Locate the cell with the specified text and output its (x, y) center coordinate. 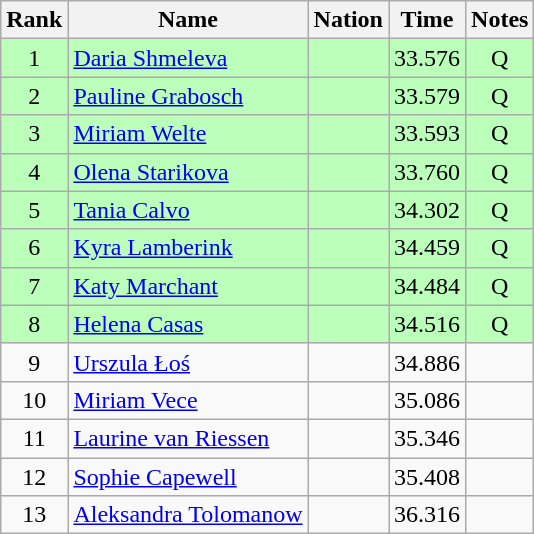
Time (426, 20)
Olena Starikova (188, 172)
Aleksandra Tolomanow (188, 515)
11 (34, 438)
33.593 (426, 134)
34.886 (426, 362)
9 (34, 362)
3 (34, 134)
Rank (34, 20)
35.086 (426, 400)
Katy Marchant (188, 286)
34.302 (426, 210)
2 (34, 96)
Name (188, 20)
12 (34, 477)
36.316 (426, 515)
Kyra Lamberink (188, 248)
35.346 (426, 438)
Miriam Welte (188, 134)
34.516 (426, 324)
34.459 (426, 248)
4 (34, 172)
1 (34, 58)
Daria Shmeleva (188, 58)
Nation (348, 20)
33.579 (426, 96)
Laurine van Riessen (188, 438)
Notes (500, 20)
6 (34, 248)
Sophie Capewell (188, 477)
Helena Casas (188, 324)
5 (34, 210)
Pauline Grabosch (188, 96)
Miriam Vece (188, 400)
8 (34, 324)
13 (34, 515)
33.760 (426, 172)
34.484 (426, 286)
10 (34, 400)
33.576 (426, 58)
Urszula Łoś (188, 362)
7 (34, 286)
Tania Calvo (188, 210)
35.408 (426, 477)
